Capture the cell that displays the provided text and extract its [X, Y] central coordinate. 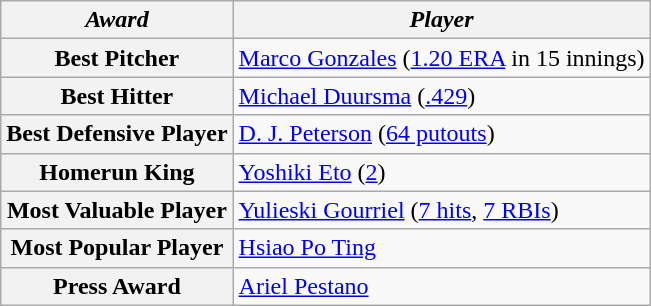
D. J. Peterson (64 putouts) [442, 134]
Most Popular Player [117, 248]
Best Pitcher [117, 58]
Hsiao Po Ting [442, 248]
Best Hitter [117, 96]
Press Award [117, 286]
Michael Duursma (.429) [442, 96]
Most Valuable Player [117, 210]
Best Defensive Player [117, 134]
Yoshiki Eto (2) [442, 172]
Homerun King [117, 172]
Yulieski Gourriel (7 hits, 7 RBIs) [442, 210]
Marco Gonzales (1.20 ERA in 15 innings) [442, 58]
Award [117, 20]
Ariel Pestano [442, 286]
Player [442, 20]
